Determine the [X, Y] coordinate at the center of the cell enclosing the given text.  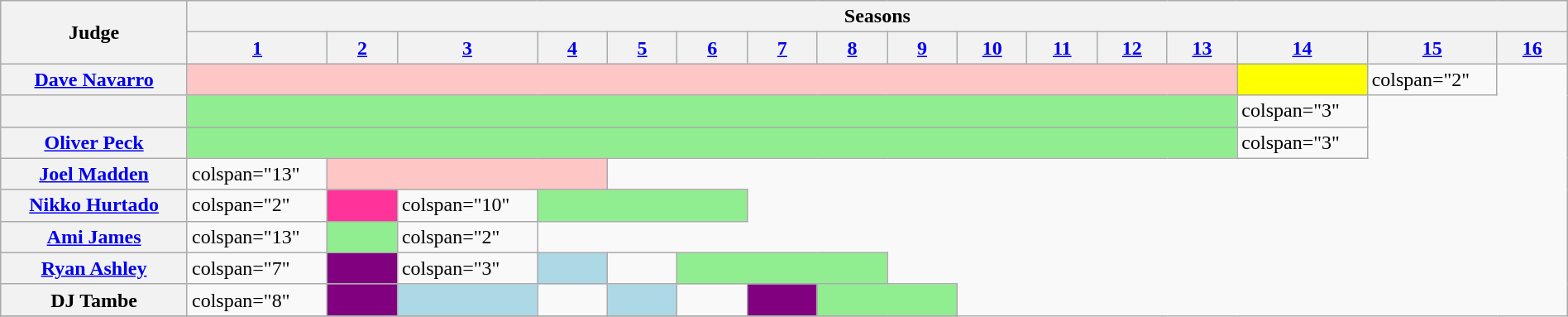
15 [1432, 48]
Judge [94, 32]
12 [1133, 48]
9 [923, 48]
10 [992, 48]
Ami James [94, 237]
1 [256, 48]
Ryan Ashley [94, 268]
Oliver Peck [94, 142]
Joel Madden [94, 174]
7 [782, 48]
5 [642, 48]
6 [713, 48]
16 [1532, 48]
4 [572, 48]
3 [466, 48]
11 [1062, 48]
colspan="10" [466, 205]
14 [1302, 48]
Nikko Hurtado [94, 205]
8 [852, 48]
Dave Navarro [94, 79]
DJ Tambe [94, 300]
colspan="8" [256, 300]
2 [362, 48]
Seasons [877, 17]
colspan="7" [256, 268]
13 [1202, 48]
